Extract the (X, Y) coordinate from the center of the cell holding the provided text.  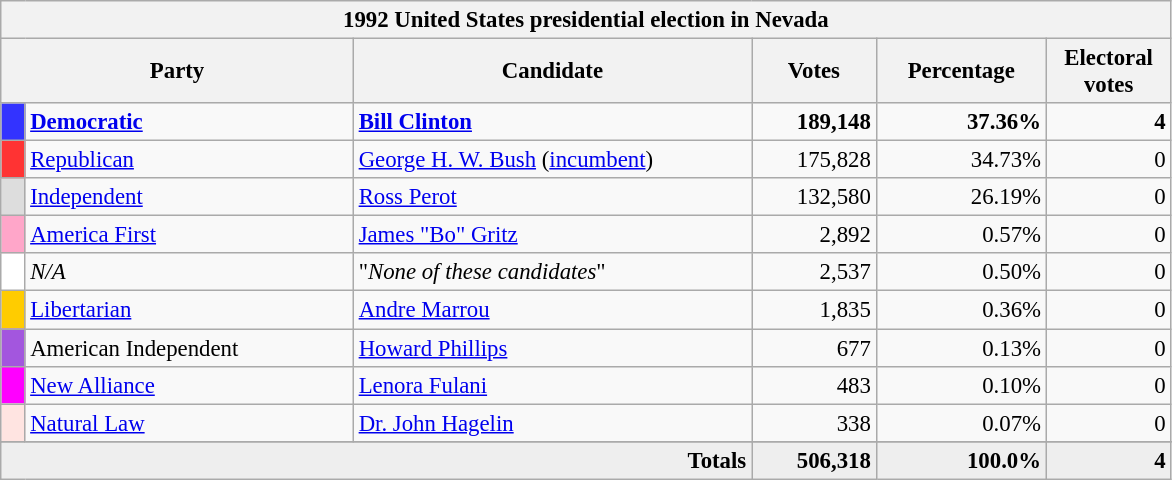
0.10% (961, 385)
1,835 (814, 310)
George H. W. Bush (incumbent) (552, 160)
Natural Law (189, 423)
2,892 (814, 235)
0.07% (961, 423)
0.57% (961, 235)
483 (814, 385)
Andre Marrou (552, 310)
Ross Perot (552, 197)
Percentage (961, 72)
Electoral votes (1108, 72)
338 (814, 423)
0.50% (961, 273)
Candidate (552, 72)
"None of these candidates" (552, 273)
New Alliance (189, 385)
189,148 (814, 122)
Totals (376, 460)
Libertarian (189, 310)
America First (189, 235)
American Independent (189, 348)
N/A (189, 273)
0.13% (961, 348)
37.36% (961, 122)
100.0% (961, 460)
Republican (189, 160)
26.19% (961, 197)
1992 United States presidential election in Nevada (586, 20)
Dr. John Hagelin (552, 423)
0.36% (961, 310)
Party (178, 72)
Democratic (189, 122)
677 (814, 348)
Lenora Fulani (552, 385)
132,580 (814, 197)
34.73% (961, 160)
2,537 (814, 273)
175,828 (814, 160)
Independent (189, 197)
Bill Clinton (552, 122)
James "Bo" Gritz (552, 235)
Howard Phillips (552, 348)
506,318 (814, 460)
Votes (814, 72)
